From the cell containing the given text, extract its center point as (X, Y) coordinate. 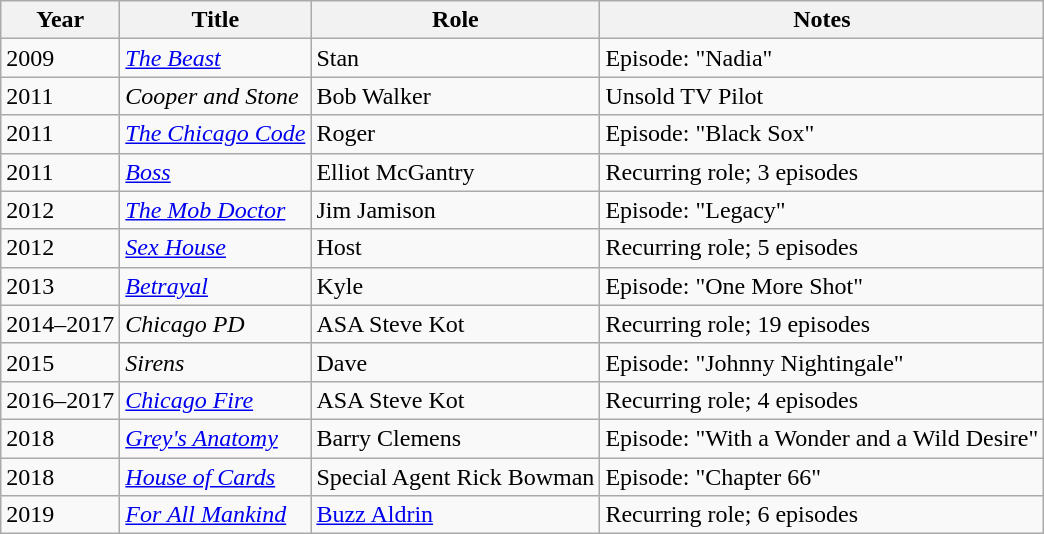
Bob Walker (456, 96)
Episode: "Black Sox" (822, 134)
Stan (456, 58)
Title (216, 20)
Episode: "One More Shot" (822, 286)
The Mob Doctor (216, 210)
Episode: "Johnny Nightingale" (822, 362)
Betrayal (216, 286)
Episode: "Chapter 66" (822, 477)
Episode: "With a Wonder and a Wild Desire" (822, 438)
Unsold TV Pilot (822, 96)
Notes (822, 20)
2014–2017 (60, 324)
Year (60, 20)
2019 (60, 515)
Role (456, 20)
Recurring role; 3 episodes (822, 172)
2015 (60, 362)
House of Cards (216, 477)
The Beast (216, 58)
Kyle (456, 286)
Sirens (216, 362)
Episode: "Nadia" (822, 58)
Roger (456, 134)
Grey's Anatomy (216, 438)
2013 (60, 286)
Recurring role; 19 episodes (822, 324)
Special Agent Rick Bowman (456, 477)
Jim Jamison (456, 210)
Barry Clemens (456, 438)
The Chicago Code (216, 134)
Chicago Fire (216, 400)
Boss (216, 172)
Recurring role; 6 episodes (822, 515)
Chicago PD (216, 324)
2009 (60, 58)
Recurring role; 4 episodes (822, 400)
Sex House (216, 248)
Recurring role; 5 episodes (822, 248)
Dave (456, 362)
2016–2017 (60, 400)
Host (456, 248)
Elliot McGantry (456, 172)
Buzz Aldrin (456, 515)
Episode: "Legacy" (822, 210)
Cooper and Stone (216, 96)
For All Mankind (216, 515)
